For the text-containing cell, return its midpoint in (x, y) coordinate format. 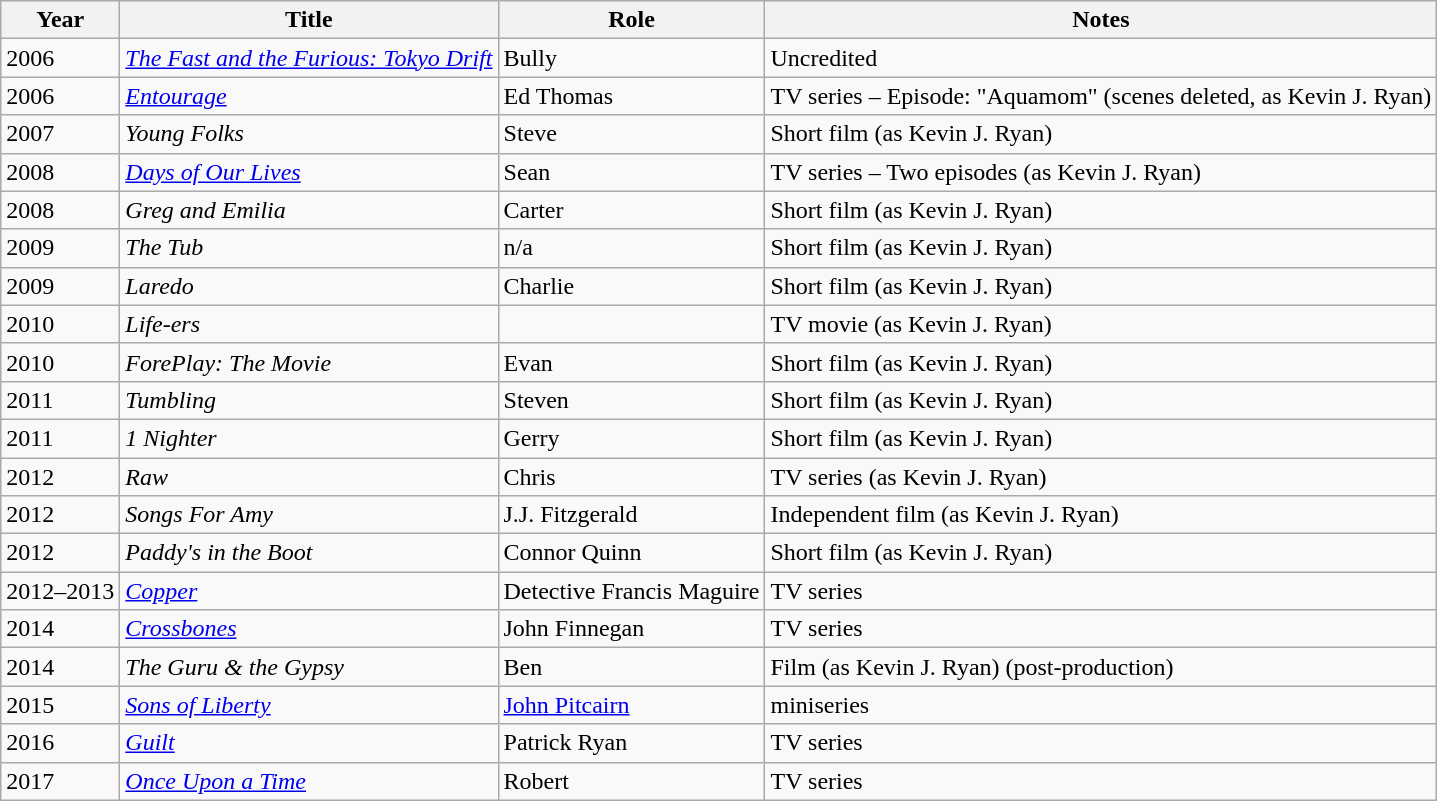
2015 (60, 705)
Once Upon a Time (309, 781)
n/a (632, 248)
Chris (632, 477)
Robert (632, 781)
Evan (632, 362)
Days of Our Lives (309, 172)
Guilt (309, 743)
John Pitcairn (632, 705)
Patrick Ryan (632, 743)
2017 (60, 781)
Steve (632, 134)
Steven (632, 400)
Ben (632, 667)
John Finnegan (632, 629)
Tumbling (309, 400)
2016 (60, 743)
Life-ers (309, 324)
Title (309, 20)
2012–2013 (60, 591)
Songs For Amy (309, 515)
The Tub (309, 248)
TV series – Episode: "Aquamom" (scenes deleted, as Kevin J. Ryan) (1101, 96)
Laredo (309, 286)
Detective Francis Maguire (632, 591)
Entourage (309, 96)
TV movie (as Kevin J. Ryan) (1101, 324)
1 Nighter (309, 438)
Copper (309, 591)
miniseries (1101, 705)
TV series (as Kevin J. Ryan) (1101, 477)
Charlie (632, 286)
2007 (60, 134)
The Fast and the Furious: Tokyo Drift (309, 58)
Bully (632, 58)
Young Folks (309, 134)
Raw (309, 477)
Film (as Kevin J. Ryan) (post-production) (1101, 667)
Sean (632, 172)
Uncredited (1101, 58)
Sons of Liberty (309, 705)
J.J. Fitzgerald (632, 515)
The Guru & the Gypsy (309, 667)
Role (632, 20)
TV series – Two episodes (as Kevin J. Ryan) (1101, 172)
Ed Thomas (632, 96)
Carter (632, 210)
ForePlay: The Movie (309, 362)
Gerry (632, 438)
Notes (1101, 20)
Independent film (as Kevin J. Ryan) (1101, 515)
Crossbones (309, 629)
Connor Quinn (632, 553)
Greg and Emilia (309, 210)
Paddy's in the Boot (309, 553)
Year (60, 20)
